Pinpoint the cell where the given text exists, returning its (X, Y) midpoint coordinate. 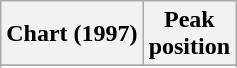
Peakposition (189, 34)
Chart (1997) (72, 34)
